Capture the cell that displays the provided text and extract its [x, y] central coordinate. 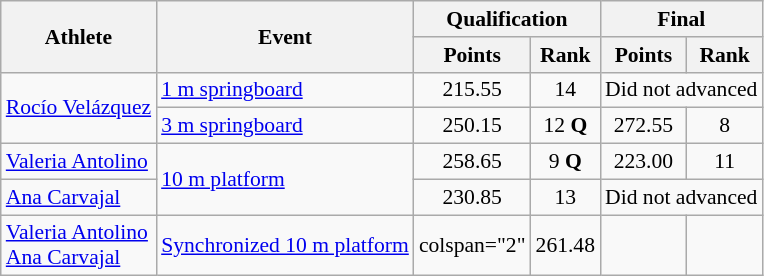
3 m springboard [285, 126]
1 m springboard [285, 90]
Qualification [507, 19]
230.85 [472, 197]
11 [725, 162]
14 [566, 90]
Final [681, 19]
Valeria AntolinoAna Carvajal [78, 246]
Event [285, 36]
Rocío Velázquez [78, 108]
Synchronized 10 m platform [285, 246]
colspan="2" [472, 246]
258.65 [472, 162]
13 [566, 197]
Valeria Antolino [78, 162]
Athlete [78, 36]
Ana Carvajal [78, 197]
10 m platform [285, 180]
272.55 [644, 126]
9 Q [566, 162]
261.48 [566, 246]
223.00 [644, 162]
12 Q [566, 126]
215.55 [472, 90]
8 [725, 126]
250.15 [472, 126]
